Detect which cell encompasses the target text, then output its [x, y] center coordinate. 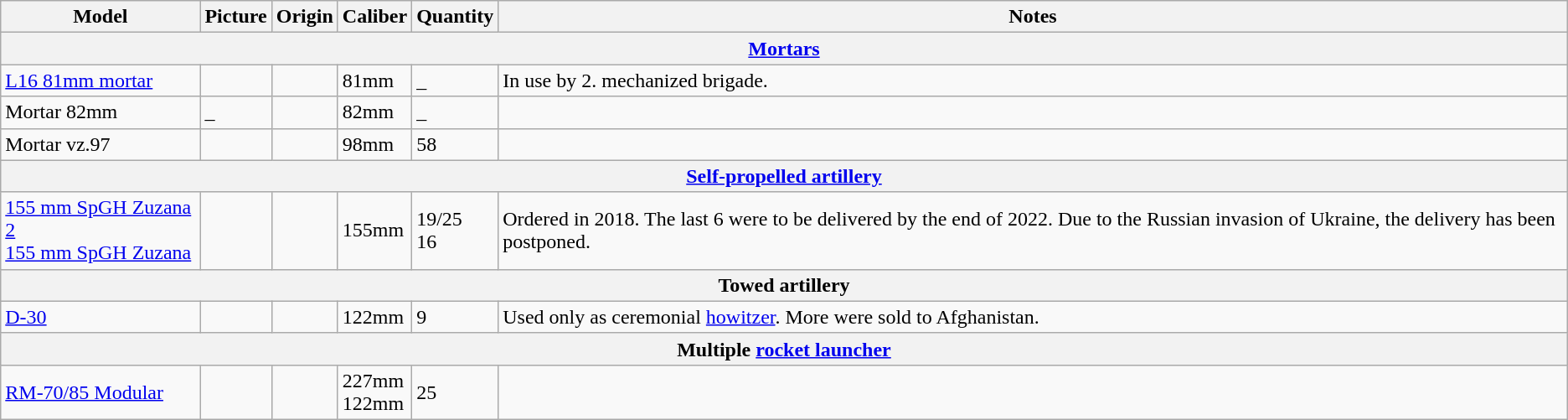
D-30 [101, 317]
9 [456, 317]
82mm [374, 112]
Mortars [784, 49]
Model [101, 17]
Picture [236, 17]
81mm [374, 80]
98mm [374, 144]
25 [456, 392]
Used only as ceremonial howitzer. More were sold to Afghanistan. [1034, 317]
Mortar 82mm [101, 112]
122mm [374, 317]
Notes [1034, 17]
Self-propelled artillery [784, 176]
Origin [305, 17]
Mortar vz.97 [101, 144]
In use by 2. mechanized brigade. [1034, 80]
19/2516 [456, 231]
Multiple rocket launcher [784, 349]
Caliber [374, 17]
Ordered in 2018. The last 6 were to be delivered by the end of 2022. Due to the Russian invasion of Ukraine, the delivery has been postponed. [1034, 231]
58 [456, 144]
Quantity [456, 17]
155 mm SpGH Zuzana 2155 mm SpGH Zuzana [101, 231]
L16 81mm mortar [101, 80]
RM-70/85 Modular [101, 392]
227mm122mm [374, 392]
Towed artillery [784, 285]
155mm [374, 231]
